Search for the cell housing the specified text and yield its (x, y) center coordinate. 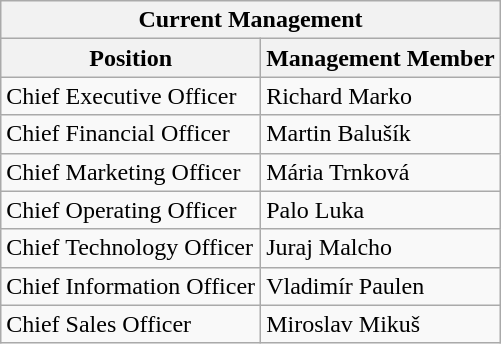
Chief Executive Officer (131, 96)
Miroslav Mikuš (381, 324)
Management Member (381, 58)
Chief Technology Officer (131, 248)
Chief Sales Officer (131, 324)
Vladimír Paulen (381, 286)
Chief Financial Officer (131, 134)
Richard Marko (381, 96)
Current Management (251, 20)
Mária Trnková (381, 172)
Palo Luka (381, 210)
Position (131, 58)
Chief Marketing Officer (131, 172)
Juraj Malcho (381, 248)
Martin Balušík (381, 134)
Chief Information Officer (131, 286)
Chief Operating Officer (131, 210)
